Capture the cell that displays the provided text and extract its [x, y] central coordinate. 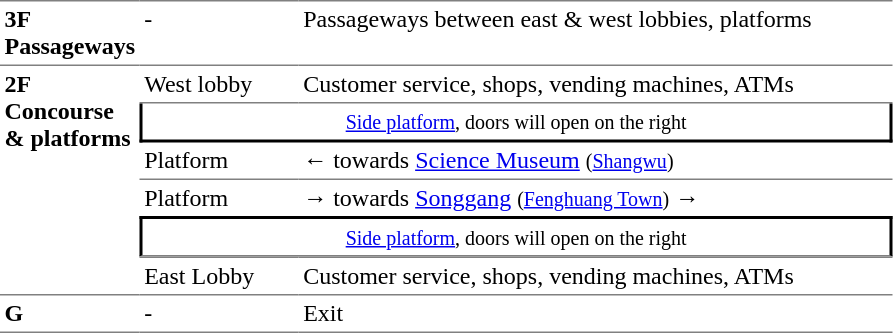
2FConcourse & platforms [70, 180]
West lobby [220, 84]
East Lobby [220, 276]
3FPassageways [70, 32]
- [220, 32]
→ towards Songgang (Fenghuang Town) → [596, 198]
Passageways between east & west lobbies, platforms [596, 32]
← towards Science Museum (Shangwu) [596, 161]
